Pinpoint the cell where the given text exists, returning its (x, y) midpoint coordinate. 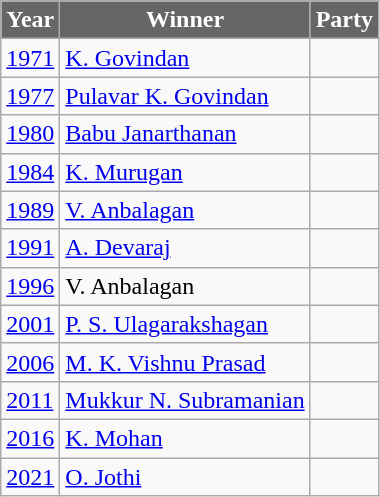
1971 (30, 58)
K. Govindan (185, 58)
K. Mohan (185, 438)
Year (30, 20)
1989 (30, 210)
O. Jothi (185, 477)
2011 (30, 400)
Babu Janarthanan (185, 134)
1996 (30, 286)
2006 (30, 362)
1977 (30, 96)
2021 (30, 477)
2016 (30, 438)
A. Devaraj (185, 248)
Party (344, 20)
Pulavar K. Govindan (185, 96)
M. K. Vishnu Prasad (185, 362)
Mukkur N. Subramanian (185, 400)
Winner (185, 20)
K. Murugan (185, 172)
P. S. Ulagarakshagan (185, 324)
1984 (30, 172)
1980 (30, 134)
1991 (30, 248)
2001 (30, 324)
